Search for the cell housing the specified text and yield its [x, y] center coordinate. 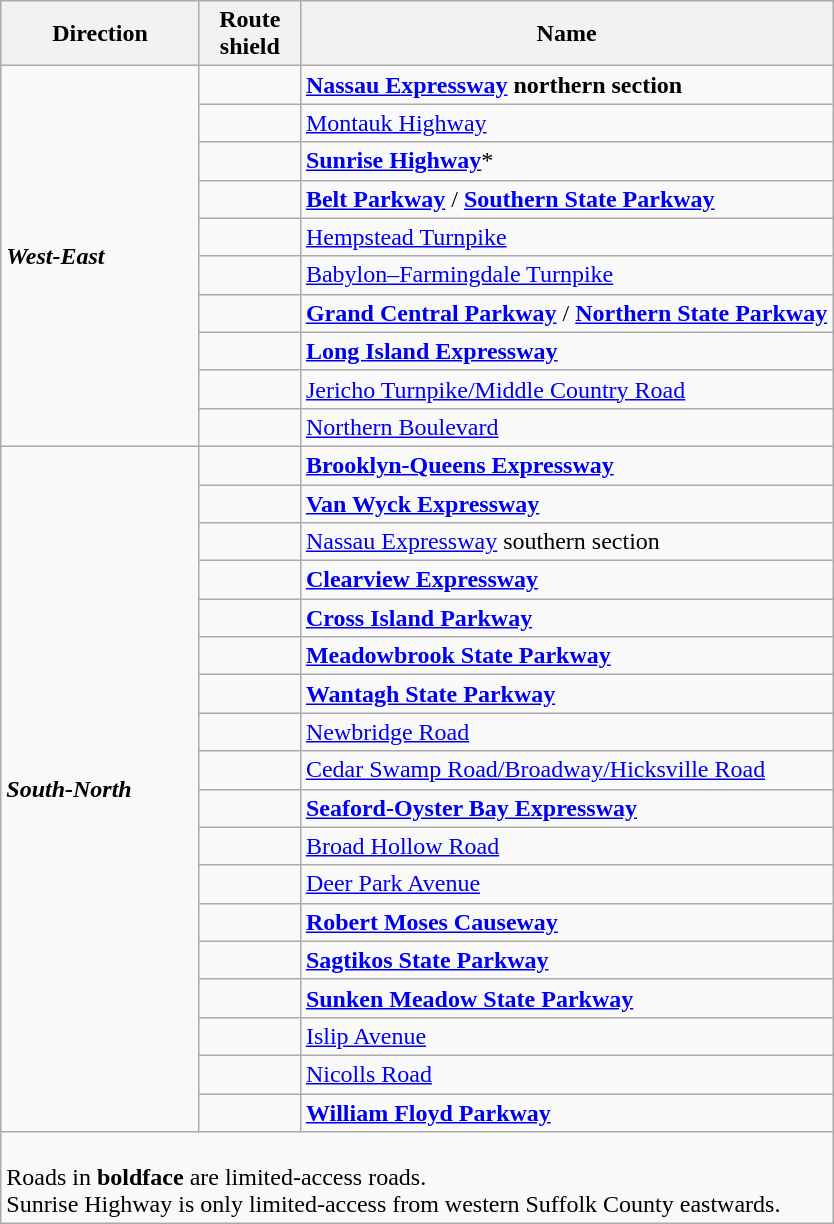
Montauk Highway [566, 123]
Roads in boldface are limited-access roads.Sunrise Highway is only limited-access from western Suffolk County eastwards. [417, 1178]
Babylon–Farmingdale Turnpike [566, 275]
Robert Moses Causeway [566, 922]
Wantagh State Parkway [566, 694]
West-East [100, 256]
Van Wyck Expressway [566, 503]
Grand Central Parkway / Northern State Parkway [566, 313]
Nicolls Road [566, 1074]
Cedar Swamp Road/Broadway/Hicksville Road [566, 770]
Name [566, 34]
Sagtikos State Parkway [566, 960]
Nassau Expressway northern section [566, 85]
Jericho Turnpike/Middle Country Road [566, 389]
Deer Park Avenue [566, 884]
Nassau Expressway southern section [566, 542]
Newbridge Road [566, 732]
Sunrise Highway* [566, 161]
South-North [100, 788]
Cross Island Parkway [566, 618]
Seaford-Oyster Bay Expressway [566, 808]
Brooklyn-Queens Expressway [566, 465]
Direction [100, 34]
Belt Parkway / Southern State Parkway [566, 199]
Northern Boulevard [566, 427]
Clearview Expressway [566, 580]
Islip Avenue [566, 1036]
Long Island Expressway [566, 351]
Meadowbrook State Parkway [566, 656]
Hempstead Turnpike [566, 237]
Broad Hollow Road [566, 846]
William Floyd Parkway [566, 1113]
Routeshield [250, 34]
Sunken Meadow State Parkway [566, 998]
